Scan for the cell matching the given text and deliver its [x, y] coordinate at center. 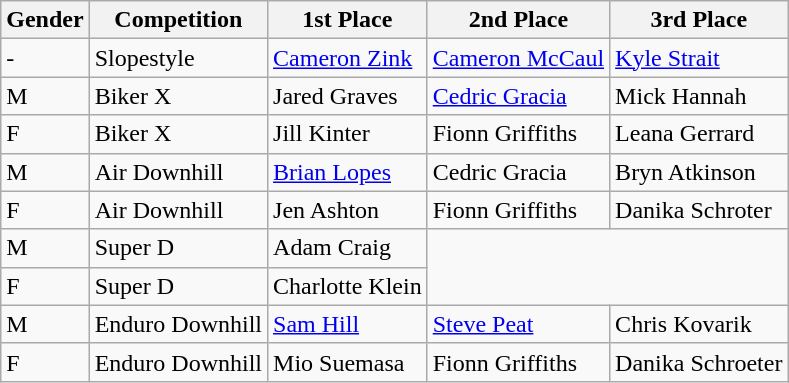
Jill Kinter [348, 134]
Leana Gerrard [699, 134]
Chris Kovarik [699, 324]
Sam Hill [348, 324]
Kyle Strait [699, 58]
Cameron Zink [348, 58]
Steve Peat [518, 324]
Cameron McCaul [518, 58]
Adam Craig [348, 248]
Slopestyle [178, 58]
1st Place [348, 20]
Jared Graves [348, 96]
Brian Lopes [348, 172]
Danika Schroeter [699, 362]
Danika Schroter [699, 210]
Bryn Atkinson [699, 172]
Charlotte Klein [348, 286]
Jen Ashton [348, 210]
3rd Place [699, 20]
Mio Suemasa [348, 362]
Gender [45, 20]
Competition [178, 20]
- [45, 58]
Mick Hannah [699, 96]
2nd Place [518, 20]
